Provide the [X, Y] coordinate of the cell's center where the given text is located.  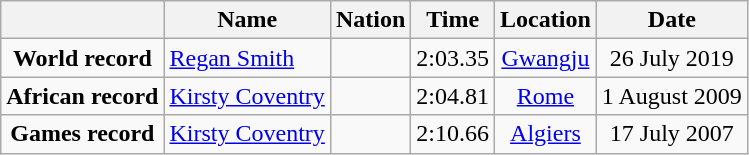
Regan Smith [247, 58]
2:03.35 [453, 58]
1 August 2009 [672, 96]
Algiers [546, 134]
Time [453, 20]
17 July 2007 [672, 134]
2:10.66 [453, 134]
Date [672, 20]
Gwangju [546, 58]
World record [82, 58]
Location [546, 20]
Games record [82, 134]
2:04.81 [453, 96]
Rome [546, 96]
26 July 2019 [672, 58]
African record [82, 96]
Nation [370, 20]
Name [247, 20]
